Capture the cell that displays the provided text and extract its [X, Y] central coordinate. 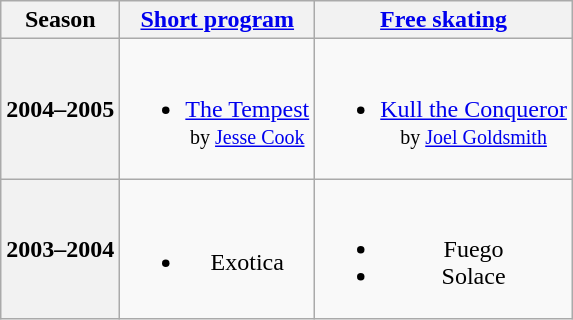
Season [60, 20]
2004–2005 [60, 109]
Free skating [444, 20]
Short program [218, 20]
Exotica [218, 249]
Kull the Conqueror by Joel Goldsmith [444, 109]
FuegoSolace [444, 249]
The Tempest by Jesse Cook [218, 109]
2003–2004 [60, 249]
